For the text-containing cell, return its midpoint in (x, y) coordinate format. 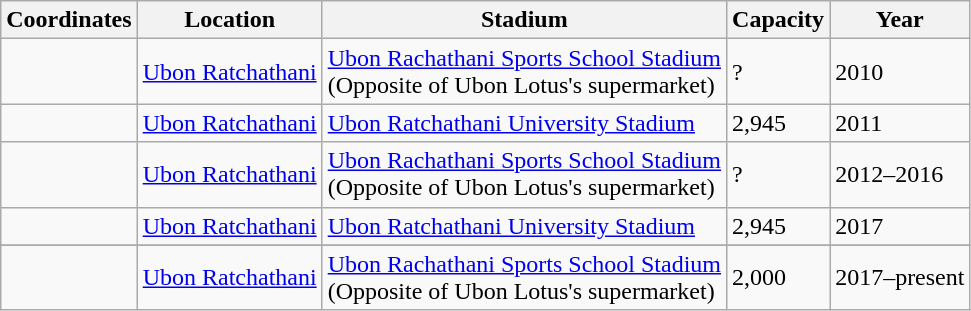
Coordinates (69, 20)
Year (900, 20)
Stadium (524, 20)
Location (230, 20)
2,000 (778, 278)
2017–present (900, 278)
2012–2016 (900, 174)
2011 (900, 123)
2017 (900, 226)
2010 (900, 72)
Capacity (778, 20)
